Determine the [X, Y] coordinate at the center of the cell enclosing the given text.  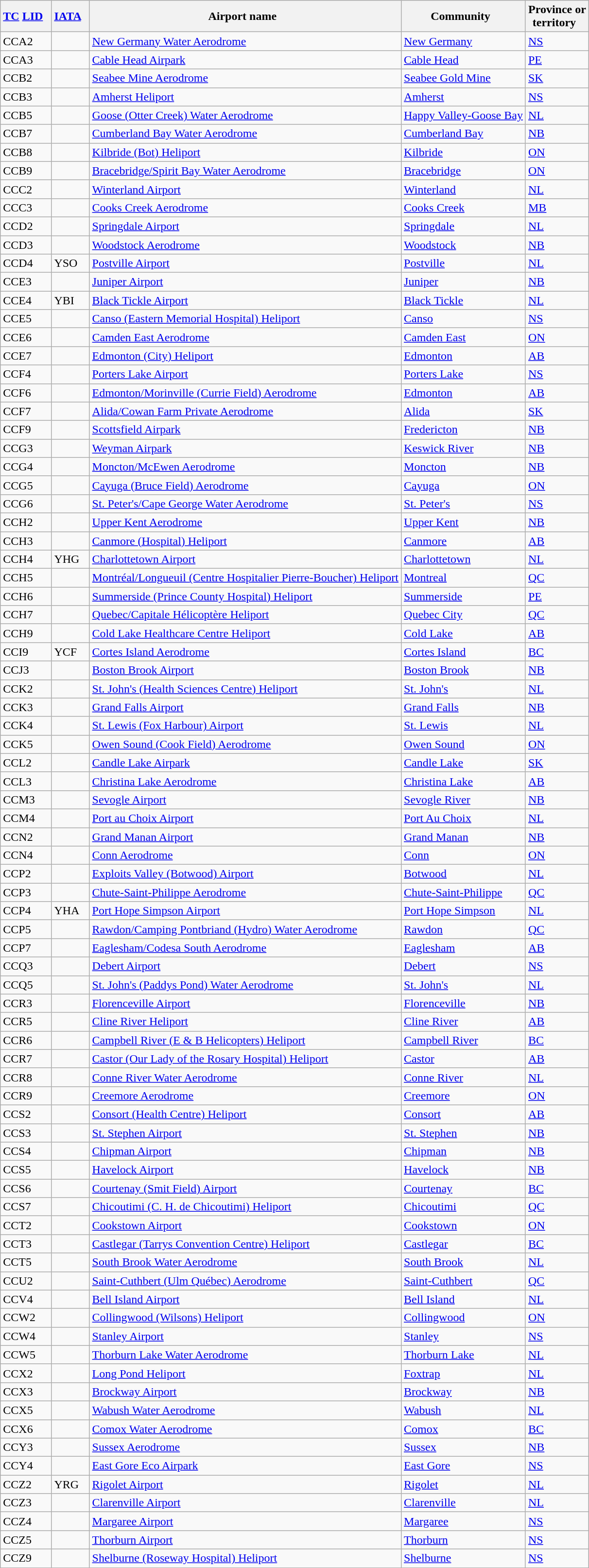
Shelburne (Roseway Hospital) Heliport [245, 1558]
Edmonton/Morinville (Currie Field) Aerodrome [245, 393]
East Gore [464, 1466]
Exploits Valley (Botwood) Airport [245, 874]
CCE3 [26, 282]
CCE7 [26, 356]
CCT2 [26, 1225]
CCP4 [26, 911]
Creemore Aerodrome [245, 1096]
St. Stephen Airport [245, 1133]
CCS7 [26, 1207]
CCH6 [26, 596]
Castlegar [464, 1244]
CCC3 [26, 208]
CCZ2 [26, 1484]
Castlegar (Tarrys Convention Centre) Heliport [245, 1244]
CCN2 [26, 836]
Sevogle River [464, 800]
Black Tickle Airport [245, 300]
CCN4 [26, 855]
Chipman [464, 1151]
Cold Lake [464, 633]
CCY4 [26, 1466]
Cayuga [464, 485]
Cooks Creek Aerodrome [245, 208]
CCY3 [26, 1447]
Cumberland Bay Water Aerodrome [245, 134]
Port Hope Simpson [464, 911]
Eaglesham/Codesa South Aerodrome [245, 948]
Conn Aerodrome [245, 855]
CCC2 [26, 189]
Bell Island [464, 1299]
Consort [464, 1114]
CCX2 [26, 1373]
Weyman Airpark [245, 448]
Port au Choix Airport [245, 818]
CCR9 [26, 1096]
CCG3 [26, 448]
Springdale [464, 226]
Chipman Airport [245, 1151]
East Gore Eco Airpark [245, 1466]
CCX5 [26, 1410]
Candle Lake Airpark [245, 763]
Collingwood (Wilsons) Heliport [245, 1318]
CCB9 [26, 171]
Thorburn [464, 1540]
Brockway Airport [245, 1392]
Sussex Aerodrome [245, 1447]
Community [464, 17]
CCI9 [26, 652]
Christina Lake Aerodrome [245, 781]
Conne River [464, 1077]
CCZ4 [26, 1521]
CCF9 [26, 430]
South Brook Water Aerodrome [245, 1262]
Courtenay (Smit Field) Airport [245, 1188]
CCE4 [26, 300]
CCD3 [26, 244]
CCH4 [26, 559]
Cayuga (Bruce Field) Aerodrome [245, 485]
Bracebridge/Spirit Bay Water Aerodrome [245, 171]
CCQ5 [26, 985]
CCK3 [26, 707]
Comox [464, 1429]
St. Lewis (Fox Harbour) Airport [245, 726]
CCS4 [26, 1151]
CCL3 [26, 781]
CCW2 [26, 1318]
CCH5 [26, 578]
Christina Lake [464, 781]
Cline River Heliport [245, 1022]
Conne River Water Aerodrome [245, 1077]
Chute-Saint-Philippe [464, 892]
Canso (Eastern Memorial Hospital) Heliport [245, 319]
Goose (Otter Creek) Water Aerodrome [245, 115]
Sussex [464, 1447]
Clarenville [464, 1503]
Courtenay [464, 1188]
Owen Sound (Cook Field) Aerodrome [245, 744]
Cookstown [464, 1225]
Postville [464, 263]
Wabush [464, 1410]
CCZ3 [26, 1503]
Florenceville [464, 1003]
Creemore [464, 1096]
Porters Lake Airport [245, 374]
Upper Kent [464, 522]
Cortes Island Aerodrome [245, 652]
Rigolet Airport [245, 1484]
CCX6 [26, 1429]
CCA3 [26, 60]
South Brook [464, 1262]
Campbell River (E & B Helicopters) Heliport [245, 1040]
Airport name [245, 17]
St. Lewis [464, 726]
CCP3 [26, 892]
Winterland [464, 189]
CCB7 [26, 134]
Sevogle Airport [245, 800]
CCZ9 [26, 1558]
Seabee Gold Mine [464, 78]
YHA [70, 911]
Black Tickle [464, 300]
Long Pond Heliport [245, 1373]
Alida [464, 411]
CCP5 [26, 929]
Port Hope Simpson Airport [245, 911]
Woodstock Aerodrome [245, 244]
CCE5 [26, 319]
CCQ3 [26, 966]
Owen Sound [464, 744]
Montreal [464, 578]
Kilbride [464, 152]
CCB5 [26, 115]
Moncton/McEwen Aerodrome [245, 467]
Cooks Creek [464, 208]
Grand Manan [464, 836]
YBI [70, 300]
Eaglesham [464, 948]
Fredericton [464, 430]
Saint-Cuthbert [464, 1281]
CCS2 [26, 1114]
Consort (Health Centre) Heliport [245, 1114]
St. Peter's/Cape George Water Aerodrome [245, 504]
CCR6 [26, 1040]
YHG [70, 559]
Upper Kent Aerodrome [245, 522]
CCG4 [26, 467]
Amherst [464, 97]
Florenceville Airport [245, 1003]
Boston Brook [464, 670]
CCU2 [26, 1281]
Juniper Airport [245, 282]
CCP7 [26, 948]
Amherst Heliport [245, 97]
Castor [464, 1059]
Bell Island Airport [245, 1299]
Havelock [464, 1170]
Keswick River [464, 448]
Margaree [464, 1521]
CCM3 [26, 800]
CCB8 [26, 152]
CCW5 [26, 1355]
Charlottetown Airport [245, 559]
CCZ5 [26, 1540]
Seabee Mine Aerodrome [245, 78]
CCJ3 [26, 670]
CCR8 [26, 1077]
Chute-Saint-Philippe Aerodrome [245, 892]
Quebec/Capitale Hélicoptère Heliport [245, 615]
Province orterritory [557, 17]
St. John's (Paddys Pond) Water Aerodrome [245, 985]
Postville Airport [245, 263]
CCD4 [26, 263]
MB [557, 208]
CCR5 [26, 1022]
Foxtrap [464, 1373]
CCF6 [26, 393]
Summerside [464, 596]
Boston Brook Airport [245, 670]
CCK5 [26, 744]
CCK4 [26, 726]
CCS5 [26, 1170]
TC LID [26, 17]
St. Peter's [464, 504]
CCT5 [26, 1262]
Campbell River [464, 1040]
CCG6 [26, 504]
CCV4 [26, 1299]
Woodstock [464, 244]
Thorburn Lake [464, 1355]
CCH9 [26, 633]
Moncton [464, 467]
CCH3 [26, 541]
Canmore [464, 541]
Charlottetown [464, 559]
Shelburne [464, 1558]
Chicoutimi (C. H. de Chicoutimi) Heliport [245, 1207]
Cline River [464, 1022]
Edmonton (City) Heliport [245, 356]
CCK2 [26, 689]
CCF7 [26, 411]
Rawdon [464, 929]
Cable Head Airpark [245, 60]
Kilbride (Bot) Heliport [245, 152]
CCX3 [26, 1392]
Alida/Cowan Farm Private Aerodrome [245, 411]
New Germany [464, 41]
CCD2 [26, 226]
YCF [70, 652]
Cookstown Airport [245, 1225]
Porters Lake [464, 374]
Grand Falls Airport [245, 707]
Grand Manan Airport [245, 836]
CCH2 [26, 522]
Saint-Cuthbert (Ulm Québec) Aerodrome [245, 1281]
Havelock Airport [245, 1170]
CCA2 [26, 41]
CCE6 [26, 337]
Stanley [464, 1336]
Winterland Airport [245, 189]
Margaree Airport [245, 1521]
Montréal/Longueuil (Centre Hospitalier Pierre-Boucher) Heliport [245, 578]
Springdale Airport [245, 226]
Rigolet [464, 1484]
Cortes Island [464, 652]
YRG [70, 1484]
Wabush Water Aerodrome [245, 1410]
Summerside (Prince County Hospital) Heliport [245, 596]
Castor (Our Lady of the Rosary Hospital) Heliport [245, 1059]
Quebec City [464, 615]
IATA [70, 17]
Rawdon/Camping Pontbriand (Hydro) Water Aerodrome [245, 929]
Cold Lake Healthcare Centre Heliport [245, 633]
Comox Water Aerodrome [245, 1429]
CCL2 [26, 763]
CCP2 [26, 874]
Camden East Aerodrome [245, 337]
Thorburn Airport [245, 1540]
Cable Head [464, 60]
Bracebridge [464, 171]
Brockway [464, 1392]
Collingwood [464, 1318]
CCW4 [26, 1336]
CCB3 [26, 97]
Debert Airport [245, 966]
St. John's (Health Sciences Centre) Heliport [245, 689]
Thorburn Lake Water Aerodrome [245, 1355]
Canmore (Hospital) Heliport [245, 541]
Conn [464, 855]
CCB2 [26, 78]
Grand Falls [464, 707]
Cumberland Bay [464, 134]
Camden East [464, 337]
CCS6 [26, 1188]
Scottsfield Airpark [245, 430]
CCH7 [26, 615]
CCM4 [26, 818]
CCS3 [26, 1133]
Clarenville Airport [245, 1503]
St. Stephen [464, 1133]
Happy Valley-Goose Bay [464, 115]
Candle Lake [464, 763]
Stanley Airport [245, 1336]
Canso [464, 319]
CCG5 [26, 485]
CCT3 [26, 1244]
Botwood [464, 874]
Juniper [464, 282]
Chicoutimi [464, 1207]
YSO [70, 263]
CCF4 [26, 374]
Debert [464, 966]
Port Au Choix [464, 818]
CCR7 [26, 1059]
New Germany Water Aerodrome [245, 41]
CCR3 [26, 1003]
